Return the [X, Y] coordinate for the center point of the cell that contains the specified text.  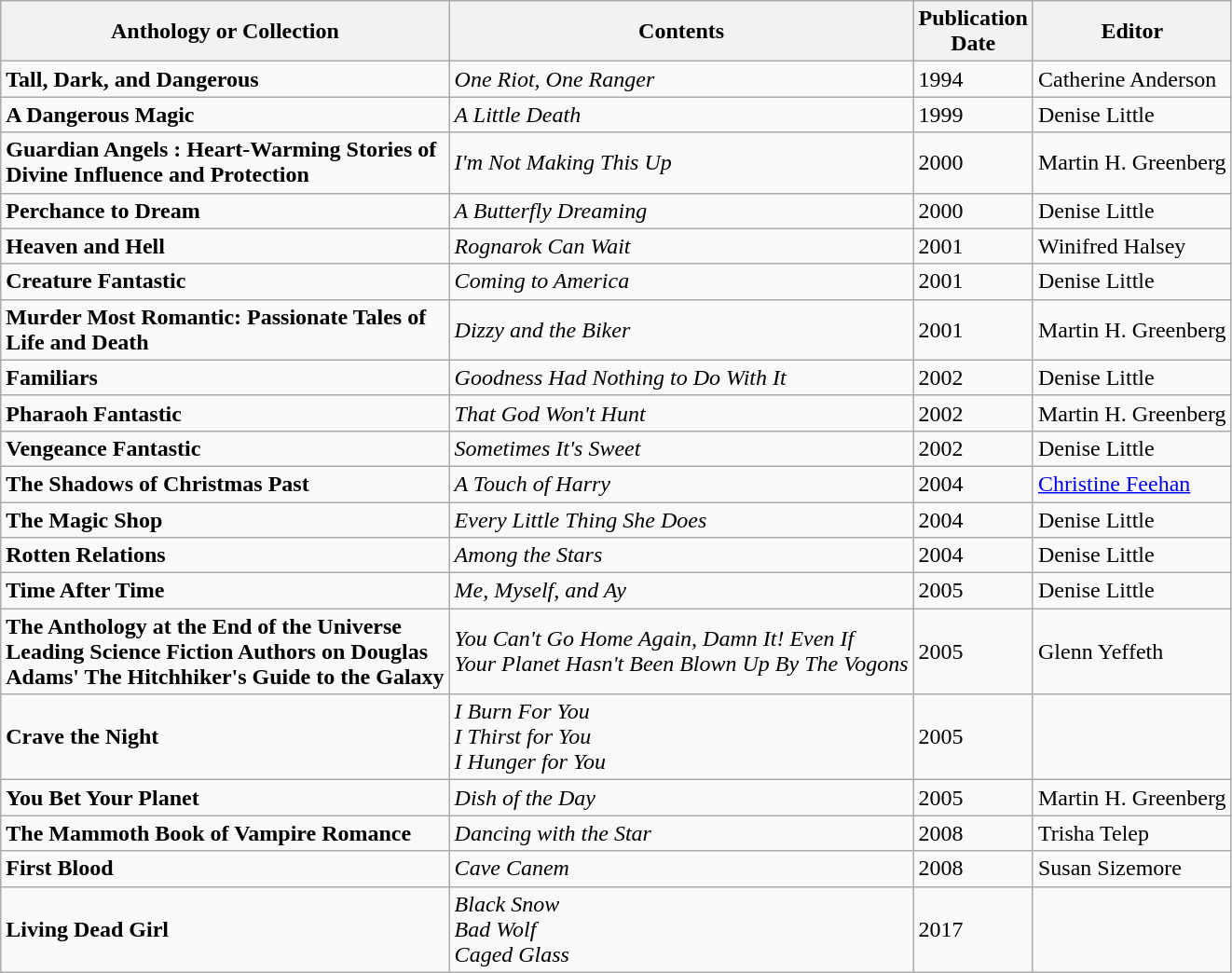
One Riot, One Ranger [681, 79]
Guardian Angels : Heart-Warming Stories ofDivine Influence and Protection [226, 162]
Editor [1131, 32]
Pharaoh Fantastic [226, 413]
Susan Sizemore [1131, 869]
You Can't Go Home Again, Damn It! Even IfYour Planet Hasn't Been Blown Up By The Vogons [681, 651]
Sometimes It's Sweet [681, 448]
Every Little Thing She Does [681, 519]
Tall, Dark, and Dangerous [226, 79]
Living Dead Girl [226, 929]
Vengeance Fantastic [226, 448]
That God Won't Hunt [681, 413]
Cave Canem [681, 869]
Crave the Night [226, 737]
Catherine Anderson [1131, 79]
First Blood [226, 869]
Winifred Halsey [1131, 246]
Dizzy and the Biker [681, 330]
Dish of the Day [681, 798]
I'm Not Making This Up [681, 162]
Trisha Telep [1131, 833]
Christine Feehan [1131, 484]
Contents [681, 32]
Familiars [226, 377]
Creature Fantastic [226, 281]
PublicationDate [973, 32]
Black SnowBad WolfCaged Glass [681, 929]
I Burn For YouI Thirst for YouI Hunger for You [681, 737]
Rognarok Can Wait [681, 246]
Heaven and Hell [226, 246]
A Dangerous Magic [226, 115]
1999 [973, 115]
Among the Stars [681, 555]
Glenn Yeffeth [1131, 651]
Perchance to Dream [226, 211]
The Shadows of Christmas Past [226, 484]
2017 [973, 929]
A Little Death [681, 115]
Goodness Had Nothing to Do With It [681, 377]
Rotten Relations [226, 555]
Me, Myself, and Ay [681, 591]
The Anthology at the End of the UniverseLeading Science Fiction Authors on DouglasAdams' The Hitchhiker's Guide to the Galaxy [226, 651]
1994 [973, 79]
The Magic Shop [226, 519]
Dancing with the Star [681, 833]
Murder Most Romantic: Passionate Tales ofLife and Death [226, 330]
Time After Time [226, 591]
Anthology or Collection [226, 32]
A Touch of Harry [681, 484]
Coming to America [681, 281]
The Mammoth Book of Vampire Romance [226, 833]
A Butterfly Dreaming [681, 211]
You Bet Your Planet [226, 798]
